Scan for the cell matching the given text and deliver its (X, Y) coordinate at center. 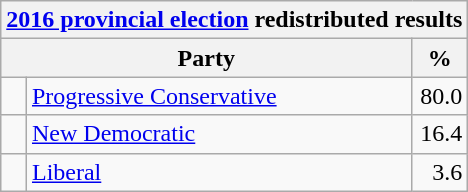
80.0 (440, 96)
Party (206, 58)
Liberal (218, 172)
16.4 (440, 134)
New Democratic (218, 134)
3.6 (440, 172)
2016 provincial election redistributed results (234, 20)
% (440, 58)
Progressive Conservative (218, 96)
